Detect which cell encompasses the target text, then output its [x, y] center coordinate. 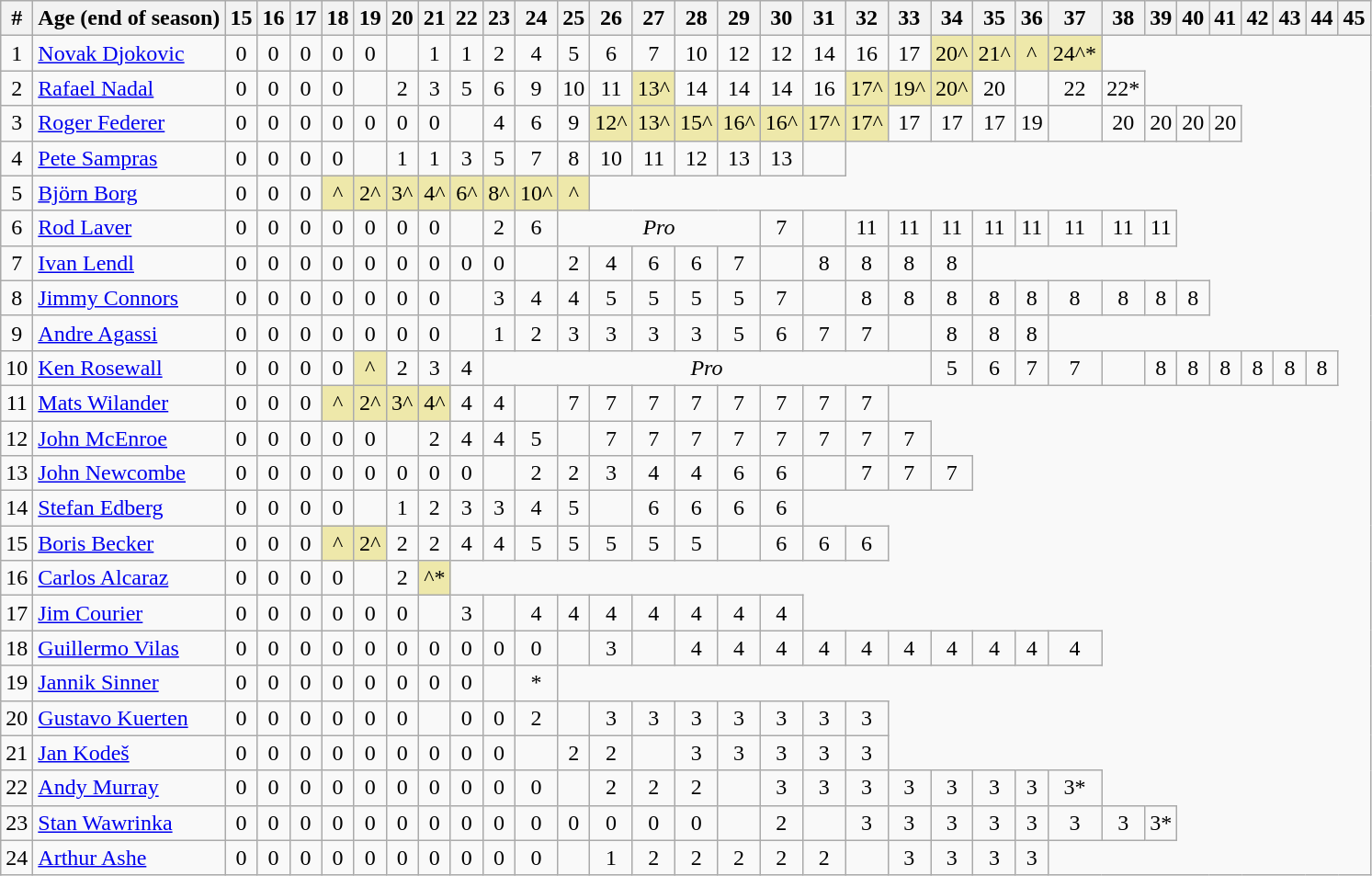
John McEnroe [129, 438]
Arthur Ashe [129, 858]
Novak Djokovic [129, 53]
40 [1193, 18]
15^ [697, 123]
31 [824, 18]
# [17, 18]
37 [1074, 18]
Jan Kodeš [129, 753]
10^ [536, 193]
Carlos Alcaraz [129, 578]
25 [573, 18]
45 [1355, 18]
Roger Federer [129, 123]
Gustavo Kuerten [129, 718]
12^ [611, 123]
8^ [498, 193]
* [536, 683]
Jimmy Connors [129, 298]
36 [1031, 18]
28 [697, 18]
John Newcombe [129, 473]
42 [1257, 18]
19^ [909, 88]
Björn Borg [129, 193]
22* [1123, 88]
Stan Wawrinka [129, 823]
Andre Agassi [129, 333]
38 [1123, 18]
34 [952, 18]
Rafael Nadal [129, 88]
6^ [467, 193]
Guillermo Vilas [129, 648]
Rod Laver [129, 228]
Boris Becker [129, 543]
Mats Wilander [129, 403]
^* [434, 578]
Jannik Sinner [129, 683]
Stefan Edberg [129, 508]
Ken Rosewall [129, 368]
30 [781, 18]
24^* [1074, 53]
Ivan Lendl [129, 263]
27 [653, 18]
33 [909, 18]
41 [1226, 18]
39 [1162, 18]
Jim Courier [129, 613]
26 [611, 18]
32 [867, 18]
Age (end of season) [129, 18]
35 [994, 18]
Pete Sampras [129, 158]
43 [1290, 18]
29 [739, 18]
44 [1321, 18]
21^ [994, 53]
Andy Murray [129, 788]
